For the text-containing cell, return its midpoint in (x, y) coordinate format. 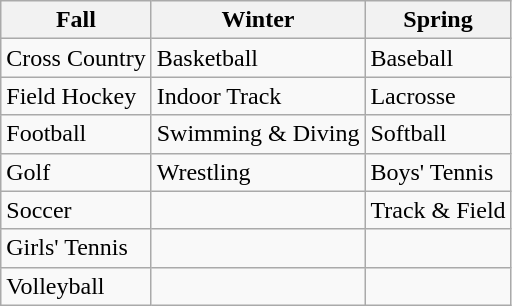
Volleyball (76, 286)
Basketball (258, 58)
Boys' Tennis (438, 172)
Swimming & Diving (258, 134)
Soccer (76, 210)
Football (76, 134)
Baseball (438, 58)
Wrestling (258, 172)
Winter (258, 20)
Lacrosse (438, 96)
Fall (76, 20)
Softball (438, 134)
Indoor Track (258, 96)
Spring (438, 20)
Golf (76, 172)
Girls' Tennis (76, 248)
Track & Field (438, 210)
Cross Country (76, 58)
Field Hockey (76, 96)
